Detect which cell encompasses the target text, then output its (x, y) center coordinate. 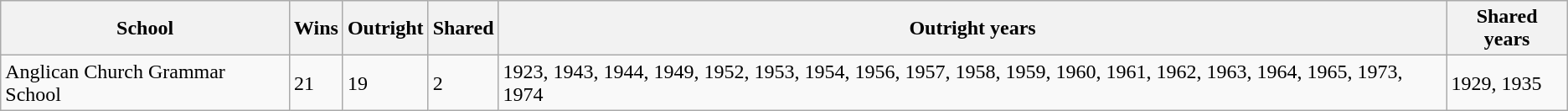
1929, 1935 (1507, 82)
Shared (463, 29)
Outright years (972, 29)
21 (316, 82)
19 (385, 82)
Wins (316, 29)
2 (463, 82)
Anglican Church Grammar School (146, 82)
School (146, 29)
1923, 1943, 1944, 1949, 1952, 1953, 1954, 1956, 1957, 1958, 1959, 1960, 1961, 1962, 1963, 1964, 1965, 1973, 1974 (972, 82)
Shared years (1507, 29)
Outright (385, 29)
